For the text-containing cell, return its midpoint in (X, Y) coordinate format. 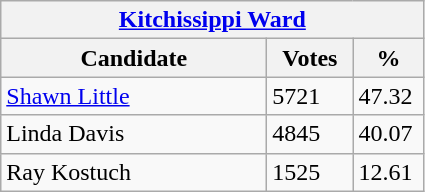
47.32 (388, 96)
4845 (310, 134)
1525 (310, 172)
Shawn Little (134, 96)
12.61 (388, 172)
Kitchissippi Ward (212, 20)
Votes (310, 58)
% (388, 58)
5721 (310, 96)
40.07 (388, 134)
Ray Kostuch (134, 172)
Candidate (134, 58)
Linda Davis (134, 134)
